Identify which cell holds the provided text, then report its [X, Y] central coordinate. 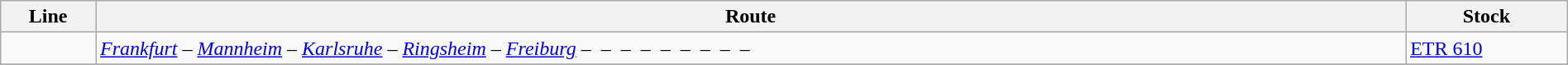
Line [48, 17]
Frankfurt – Mannheim – Karlsruhe – Ringsheim – Freiburg – – – – – – – – – [751, 48]
Route [751, 17]
Stock [1487, 17]
ETR 610 [1487, 48]
